Return [x, y] of the center of cell containing provided text 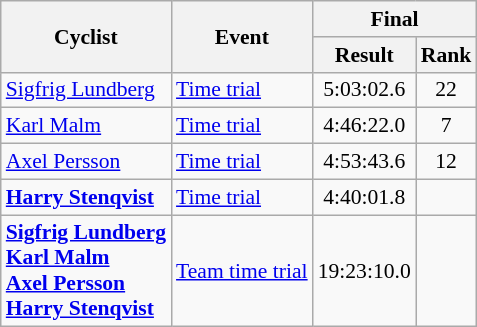
12 [446, 162]
Team time trial [242, 271]
Sigfrig Lundberg Karl Malm Axel Persson Harry Stenqvist [86, 271]
7 [446, 126]
Rank [446, 55]
4:46:22.0 [364, 126]
Axel Persson [86, 162]
5:03:02.6 [364, 90]
22 [446, 90]
Karl Malm [86, 126]
Sigfrig Lundberg [86, 90]
19:23:10.0 [364, 271]
Result [364, 55]
Cyclist [86, 36]
4:53:43.6 [364, 162]
Final [395, 19]
4:40:01.8 [364, 197]
Event [242, 36]
Harry Stenqvist [86, 197]
